Extract the (x, y) coordinate from the center of the cell holding the provided text.  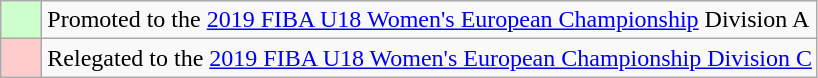
Promoted to the 2019 FIBA U18 Women's European Championship Division A (430, 20)
Relegated to the 2019 FIBA U18 Women's European Championship Division C (430, 58)
